Find where the given text appears and provide that cell's center as (x, y) coordinate. 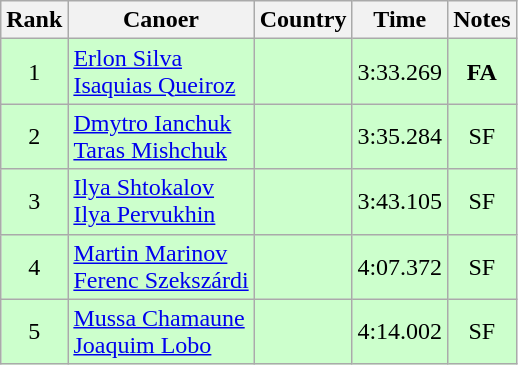
Notes (482, 20)
Dmytro IanchukTaras Mishchuk (161, 136)
3:43.105 (400, 202)
5 (34, 332)
1 (34, 72)
Rank (34, 20)
3:33.269 (400, 72)
FA (482, 72)
2 (34, 136)
4:14.002 (400, 332)
3 (34, 202)
Martin MarinovFerenc Szekszárdi (161, 266)
4 (34, 266)
Mussa ChamauneJoaquim Lobo (161, 332)
3:35.284 (400, 136)
Canoer (161, 20)
Time (400, 20)
Country (303, 20)
Ilya ShtokalovIlya Pervukhin (161, 202)
4:07.372 (400, 266)
Erlon SilvaIsaquias Queiroz (161, 72)
